Capture the cell that displays the provided text and extract its (X, Y) central coordinate. 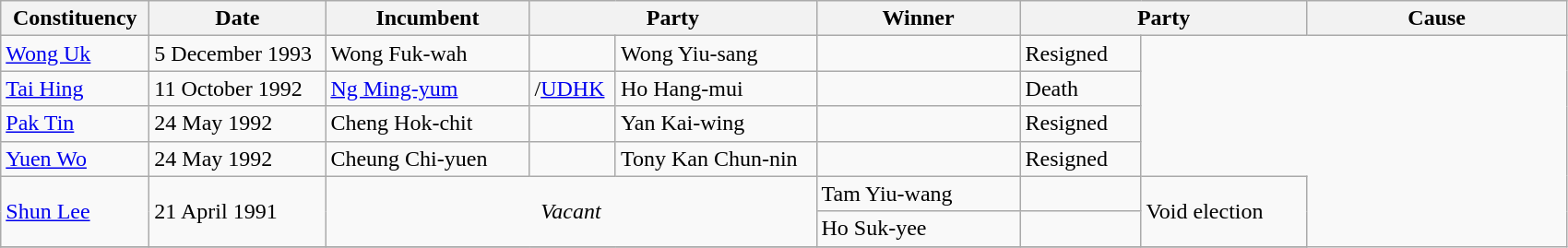
Incumbent (428, 18)
Wong Yiu-sang (716, 53)
5 December 1993 (238, 53)
Yuen Wo (76, 159)
Void election (1224, 211)
Yan Kai-wing (716, 124)
Vacant (571, 211)
Cause (1437, 18)
Tony Kan Chun-nin (716, 159)
11 October 1992 (238, 89)
/UDHK (572, 89)
Pak Tin (76, 124)
Death (1081, 89)
21 April 1991 (238, 211)
Winner (919, 18)
Constituency (76, 18)
Cheng Hok-chit (428, 124)
Ho Hang-mui (716, 89)
Ng Ming-yum (428, 89)
Tam Yiu-wang (919, 194)
Date (238, 18)
Ho Suk-yee (919, 229)
Shun Lee (76, 211)
Wong Fuk-wah (428, 53)
Wong Uk (76, 53)
Cheung Chi-yuen (428, 159)
Tai Hing (76, 89)
